From the cell containing the given text, extract its center point as [x, y] coordinate. 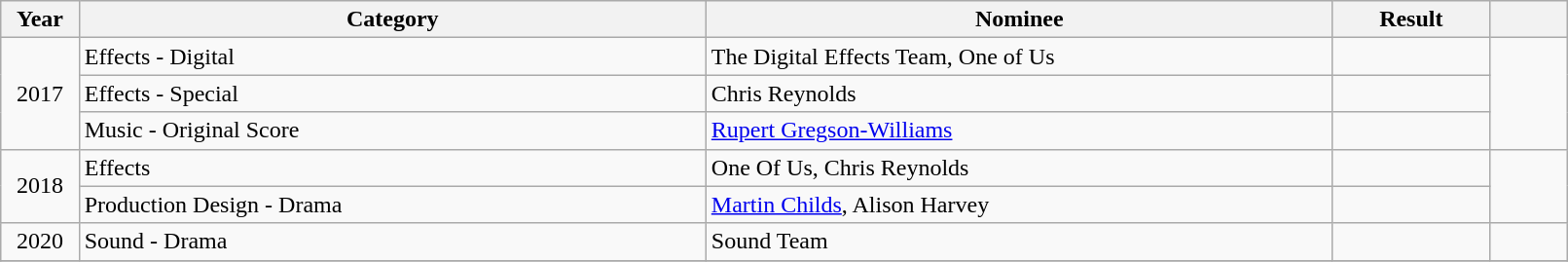
2020 [40, 242]
Music - Original Score [392, 131]
Sound Team [1019, 242]
Effects [392, 168]
Nominee [1019, 19]
One Of Us, Chris Reynolds [1019, 168]
2018 [40, 186]
Category [392, 19]
The Digital Effects Team, One of Us [1019, 56]
Sound - Drama [392, 242]
Martin Childs, Alison Harvey [1019, 205]
Year [40, 19]
Chris Reynolds [1019, 94]
Production Design - Drama [392, 205]
2017 [40, 94]
Effects - Special [392, 94]
Result [1411, 19]
Effects - Digital [392, 56]
Rupert Gregson-Williams [1019, 131]
